Capture the cell that displays the provided text and extract its (x, y) central coordinate. 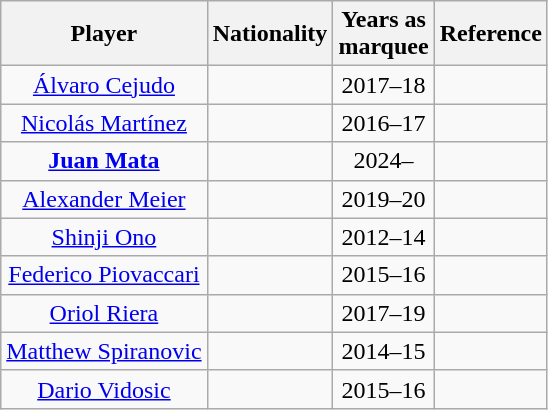
2024– (384, 161)
2017–19 (384, 313)
Reference (490, 34)
Nicolás Martínez (104, 123)
Years as marquee (384, 34)
Juan Mata (104, 161)
2014–15 (384, 351)
Dario Vidosic (104, 389)
Nationality (270, 34)
Shinji Ono (104, 237)
2016–17 (384, 123)
2019–20 (384, 199)
2017–18 (384, 85)
Álvaro Cejudo (104, 85)
2012–14 (384, 237)
Matthew Spiranovic (104, 351)
Oriol Riera (104, 313)
Alexander Meier (104, 199)
Player (104, 34)
Federico Piovaccari (104, 275)
